Output the [X, Y] coordinate of the center of the cell containing the given text.  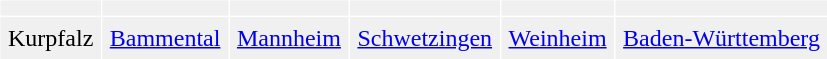
Schwetzingen [425, 38]
Kurpfalz [50, 38]
Mannheim [288, 38]
Weinheim [558, 38]
Bammental [165, 38]
